Capture the cell that displays the provided text and extract its (x, y) central coordinate. 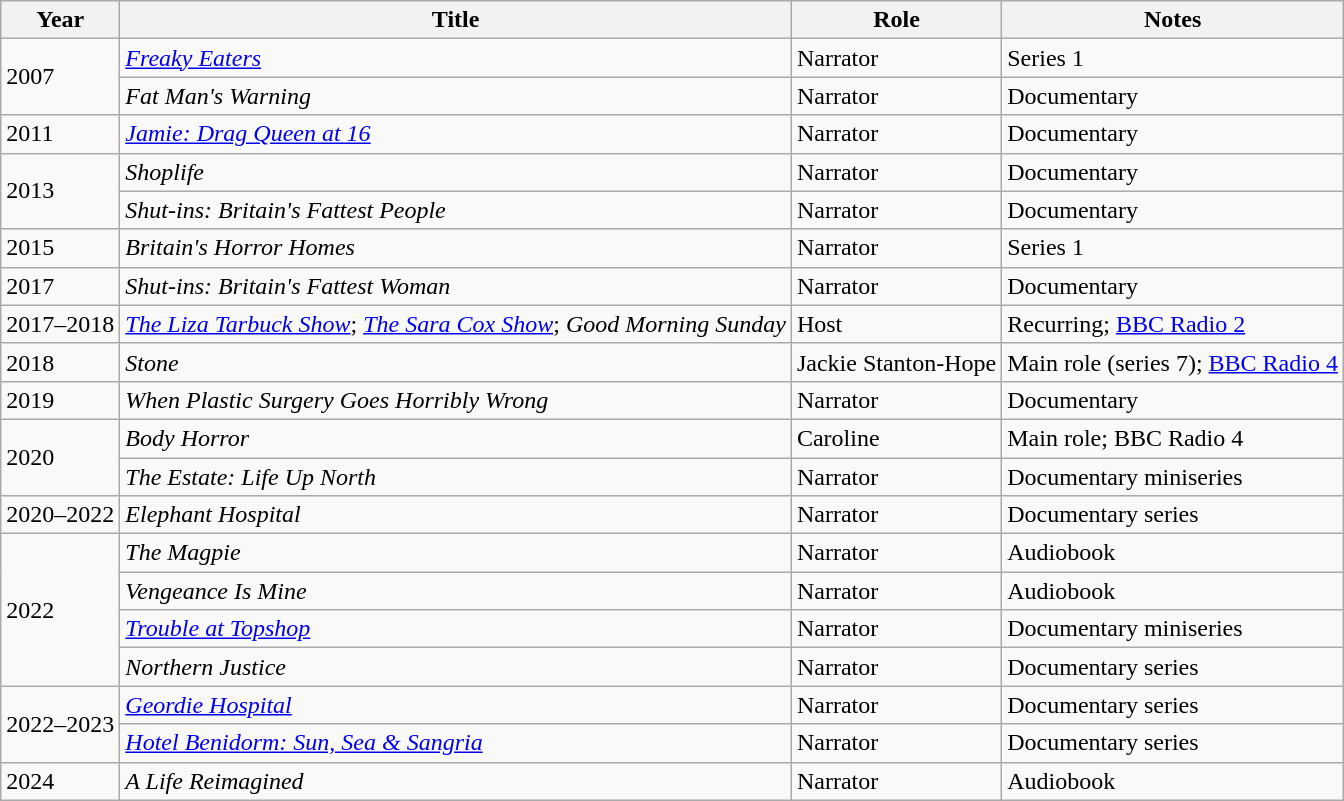
2007 (60, 77)
2017–2018 (60, 324)
Main role; BBC Radio 4 (1173, 438)
Role (896, 20)
Fat Man's Warning (456, 96)
2017 (60, 286)
Year (60, 20)
2019 (60, 400)
2022–2023 (60, 724)
Hotel Benidorm: Sun, Sea & Sangria (456, 743)
Host (896, 324)
Title (456, 20)
Northern Justice (456, 667)
Recurring; BBC Radio 2 (1173, 324)
Body Horror (456, 438)
2022 (60, 610)
Notes (1173, 20)
Freaky Eaters (456, 58)
2024 (60, 781)
Elephant Hospital (456, 515)
2011 (60, 134)
Shut-ins: Britain's Fattest Woman (456, 286)
The Liza Tarbuck Show; The Sara Cox Show; Good Morning Sunday (456, 324)
Main role (series 7); BBC Radio 4 (1173, 362)
Britain's Horror Homes (456, 248)
Caroline (896, 438)
2013 (60, 191)
Trouble at Topshop (456, 629)
Stone (456, 362)
The Estate: Life Up North (456, 477)
Shut-ins: Britain's Fattest People (456, 210)
2015 (60, 248)
Shoplife (456, 172)
2020 (60, 457)
Jamie: Drag Queen at 16 (456, 134)
A Life Reimagined (456, 781)
2018 (60, 362)
The Magpie (456, 553)
Geordie Hospital (456, 705)
When Plastic Surgery Goes Horribly Wrong (456, 400)
Jackie Stanton-Hope (896, 362)
2020–2022 (60, 515)
Vengeance Is Mine (456, 591)
